Detect which cell encompasses the target text, then output its (X, Y) center coordinate. 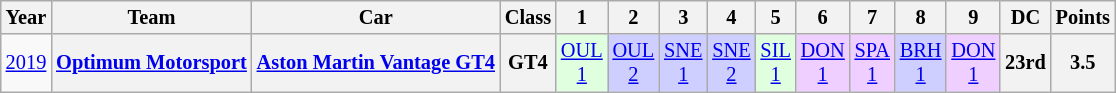
Class (528, 17)
8 (921, 17)
4 (731, 17)
23rd (1025, 63)
DC (1025, 17)
SPA1 (872, 63)
SNE1 (683, 63)
Points (1083, 17)
GT4 (528, 63)
SNE2 (731, 63)
6 (823, 17)
BRH1 (921, 63)
OUL2 (634, 63)
Optimum Motorsport (152, 63)
Team (152, 17)
3 (683, 17)
SIL1 (776, 63)
Aston Martin Vantage GT4 (376, 63)
9 (973, 17)
3.5 (1083, 63)
OUL1 (582, 63)
2 (634, 17)
7 (872, 17)
Car (376, 17)
1 (582, 17)
5 (776, 17)
2019 (26, 63)
Year (26, 17)
